Output the (x, y) coordinate of the center of the cell containing the given text.  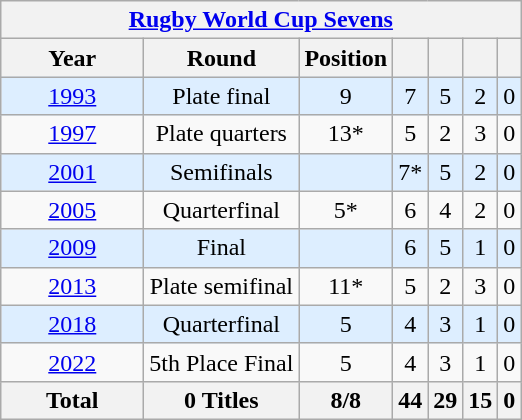
2018 (72, 324)
5th Place Final (222, 362)
8/8 (346, 400)
Final (222, 248)
Year (72, 58)
0 Titles (222, 400)
Total (72, 400)
7 (410, 96)
2009 (72, 248)
Plate final (222, 96)
2013 (72, 286)
2001 (72, 172)
44 (410, 400)
Plate semifinal (222, 286)
Plate quarters (222, 134)
5* (346, 210)
15 (480, 400)
7* (410, 172)
11* (346, 286)
2022 (72, 362)
Position (346, 58)
2005 (72, 210)
29 (446, 400)
Round (222, 58)
1997 (72, 134)
Semifinals (222, 172)
9 (346, 96)
13* (346, 134)
Rugby World Cup Sevens (261, 20)
1993 (72, 96)
